From the cell containing the given text, extract its center point as [x, y] coordinate. 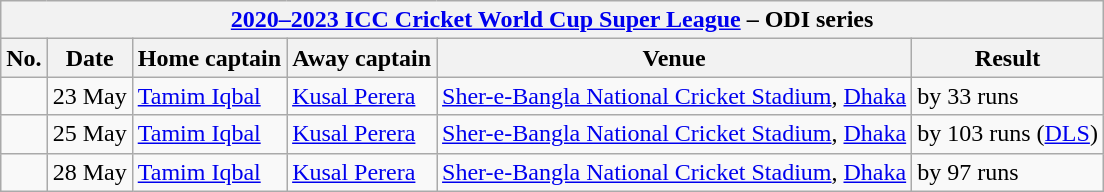
25 May [90, 134]
Date [90, 58]
Away captain [362, 58]
Venue [674, 58]
28 May [90, 172]
No. [24, 58]
by 97 runs [1008, 172]
Home captain [209, 58]
by 103 runs (DLS) [1008, 134]
by 33 runs [1008, 96]
2020–2023 ICC Cricket World Cup Super League – ODI series [552, 20]
Result [1008, 58]
23 May [90, 96]
